Search for the cell housing the specified text and yield its [x, y] center coordinate. 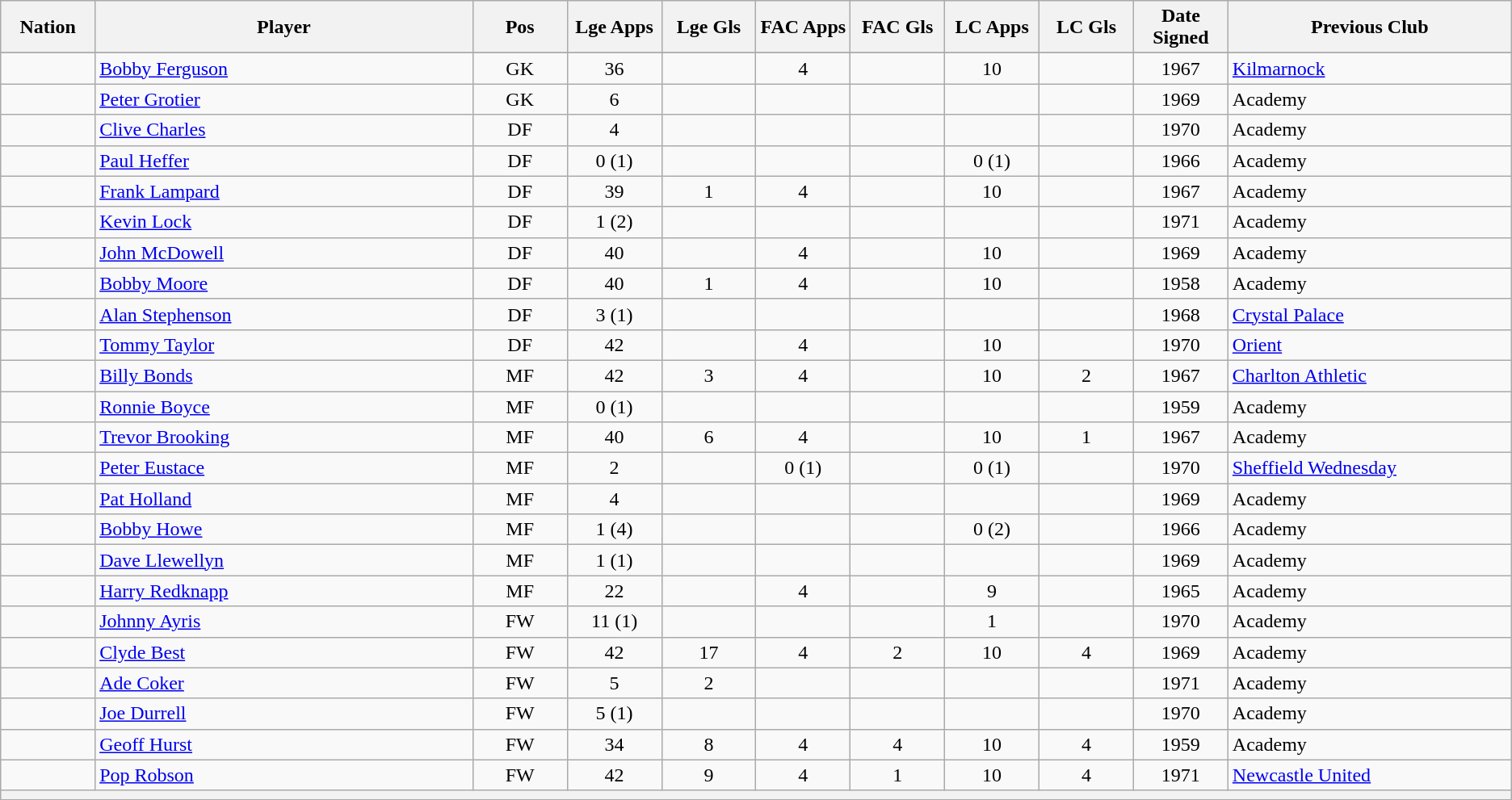
0 (2) [992, 530]
Joe Durrell [284, 714]
1965 [1181, 591]
Orient [1370, 345]
1968 [1181, 314]
1958 [1181, 283]
Lge Gls [709, 27]
5 (1) [614, 714]
Peter Grotier [284, 99]
Kevin Lock [284, 222]
LC Gls [1087, 27]
Ade Coker [284, 683]
3 (1) [614, 314]
Harry Redknapp [284, 591]
Clyde Best [284, 652]
17 [709, 652]
Paul Heffer [284, 161]
LC Apps [992, 27]
1 (1) [614, 560]
Johnny Ayris [284, 622]
Clive Charles [284, 130]
Player [284, 27]
Bobby Howe [284, 530]
Pat Holland [284, 499]
Bobby Ferguson [284, 69]
Charlton Athletic [1370, 375]
1 (4) [614, 530]
Newcastle United [1370, 775]
Frank Lampard [284, 191]
36 [614, 69]
Lge Apps [614, 27]
Nation [48, 27]
Dave Llewellyn [284, 560]
34 [614, 744]
Crystal Palace [1370, 314]
Sheffield Wednesday [1370, 468]
Previous Club [1370, 27]
Peter Eustace [284, 468]
5 [614, 683]
Trevor Brooking [284, 438]
Ronnie Boyce [284, 406]
Date Signed [1181, 27]
Billy Bonds [284, 375]
FAC Apps [803, 27]
FAC Gls [898, 27]
Tommy Taylor [284, 345]
Pop Robson [284, 775]
3 [709, 375]
8 [709, 744]
Alan Stephenson [284, 314]
11 (1) [614, 622]
39 [614, 191]
John McDowell [284, 253]
Bobby Moore [284, 283]
Geoff Hurst [284, 744]
Kilmarnock [1370, 69]
Pos [520, 27]
22 [614, 591]
1 (2) [614, 222]
